Extract the [X, Y] coordinate from the center of the cell holding the provided text.  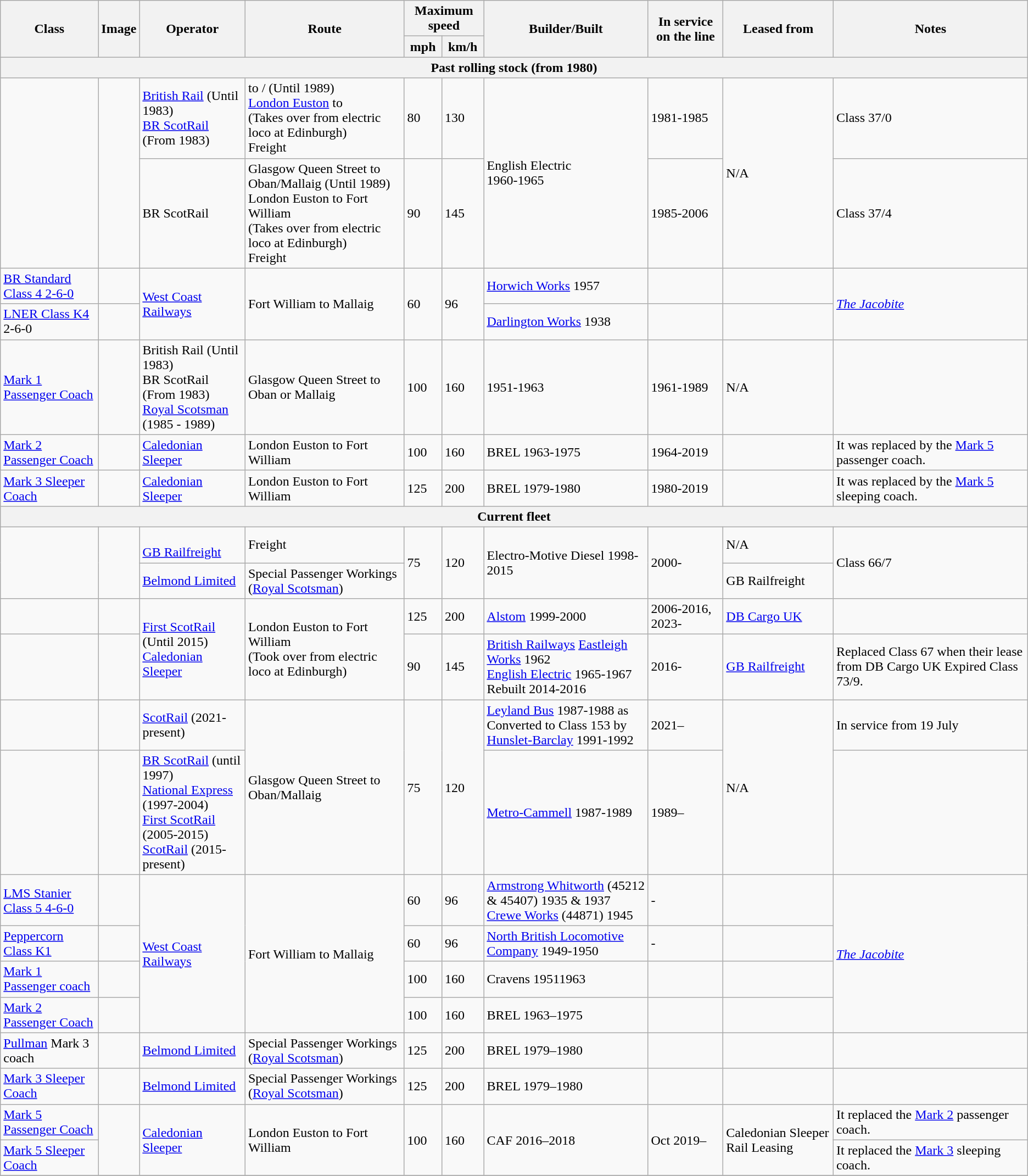
It was replaced by the Mark 5 passenger coach. [930, 453]
Current fleet [514, 516]
It replaced the Mark 2 passenger coach. [930, 1122]
English Electric1960-1965 [566, 173]
Image [119, 29]
Builder/Built [566, 29]
Armstrong Whitworth (45212 & 45407) 1935 & 1937Crewe Works (44871) 1945 [566, 900]
mph [423, 47]
Electro-Motive Diesel 1998-2015 [566, 562]
ScotRail (2021-present) [192, 725]
Glasgow Queen Street to Oban/Mallaig (Until 1989)London Euston to Fort William(Takes over from electric loco at Edinburgh)Freight [324, 213]
Route [324, 29]
BR ScotRail [192, 213]
1985-2006 [685, 213]
Mark 5 Passenger Coach [49, 1122]
It was replaced by the Mark 5 sleeping coach. [930, 488]
to / (Until 1989)London Euston to (Takes over from electric loco at Edinburgh)Freight [324, 118]
1981-1985 [685, 118]
British Rail (Until 1983)BR ScotRail (From 1983)Royal Scotsman (1985 - 1989) [192, 387]
British Railways Eastleigh Works 1962English Electric 1965-1967Rebuilt 2014-2016 [566, 667]
Glasgow Queen Street to Oban or Mallaig [324, 387]
CAF 2016–2018 [566, 1140]
2006-2016, 2023- [685, 616]
BREL 1979-1980 [566, 488]
First ScotRail (Until 2015)Caledonian Sleeper [192, 649]
In service on the line [685, 29]
BR ScotRail (until 1997)National Express (1997-2004)First ScotRail (2005-2015)ScotRail (2015-present) [192, 813]
Mark 1 Passenger coach [49, 979]
Freight [324, 545]
Past rolling stock (from 1980) [514, 68]
2000- [685, 562]
1980-2019 [685, 488]
London Euston to Fort William(Took over from electric loco at Edinburgh) [324, 649]
Darlington Works 1938 [566, 322]
It replaced the Mark 3 sleeping coach. [930, 1158]
Class 37/4 [930, 213]
Class 37/0 [930, 118]
Notes [930, 29]
2016- [685, 667]
BREL 1963-1975 [566, 453]
km/h [462, 47]
Caledonian Sleeper Rail Leasing [779, 1140]
Cravens 19511963 [566, 979]
BREL 1963–1975 [566, 1015]
North British Locomotive Company 1949-1950 [566, 944]
BR Standard Class 4 2-6-0 [49, 286]
Class 66/7 [930, 562]
Maximum speed [444, 19]
In service from 19 July [930, 725]
LMS Stanier Class 5 4-6-0 [49, 900]
Glasgow Queen Street to Oban/Mallaig [324, 788]
DB Cargo UK [779, 616]
Mark 1 Passenger Coach [49, 387]
Alstom 1999-2000 [566, 616]
Pullman Mark 3 coach [49, 1050]
1951-1963 [566, 387]
Oct 2019– [685, 1140]
1989– [685, 813]
Peppercorn Class K1 [49, 944]
1961-1989 [685, 387]
Metro-Cammell 1987-1989 [566, 813]
Operator [192, 29]
Horwich Works 1957 [566, 286]
Leased from [779, 29]
1964-2019 [685, 453]
80 [423, 118]
LNER Class K4 2-6-0 [49, 322]
Class [49, 29]
130 [462, 118]
2021– [685, 725]
Replaced Class 67 when their lease from DB Cargo UK Expired Class 73/9. [930, 667]
Leyland Bus 1987-1988 as Converted to Class 153 by Hunslet-Barclay 1991-1992 [566, 725]
Mark 5 Sleeper Coach [49, 1158]
British Rail (Until 1983)BR ScotRail (From 1983) [192, 118]
